For the text-containing cell, return its midpoint in [X, Y] coordinate format. 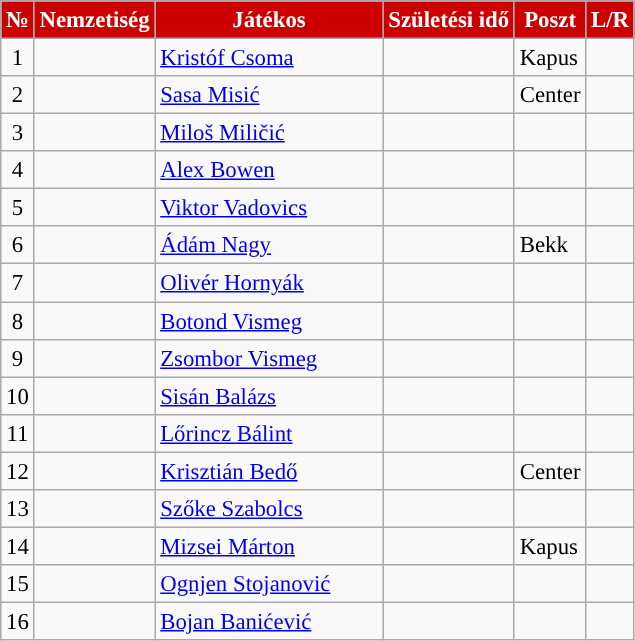
8 [18, 321]
Szőke Szabolcs [269, 509]
Sisán Balázs [269, 396]
13 [18, 509]
Miloš Miličić [269, 133]
Botond Vismeg [269, 321]
1 [18, 58]
14 [18, 546]
L/R [610, 20]
11 [18, 433]
Lőrincz Bálint [269, 433]
Nemzetiség [94, 20]
Krisztián Bedő [269, 471]
12 [18, 471]
Mizsei Márton [269, 546]
5 [18, 208]
Zsombor Vismeg [269, 358]
7 [18, 283]
Bekk [550, 245]
Ádám Nagy [269, 245]
Viktor Vadovics [269, 208]
Születési idő [448, 20]
№ [18, 20]
Kristóf Csoma [269, 58]
Alex Bowen [269, 170]
Ognjen Stojanović [269, 584]
6 [18, 245]
Játékos [269, 20]
Olivér Hornyák [269, 283]
9 [18, 358]
Sasa Misić [269, 95]
Bojan Banićević [269, 621]
Poszt [550, 20]
10 [18, 396]
15 [18, 584]
4 [18, 170]
16 [18, 621]
2 [18, 95]
3 [18, 133]
